Pinpoint the cell where the given text exists, returning its (x, y) midpoint coordinate. 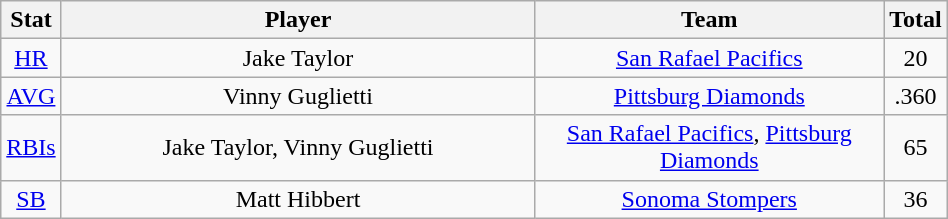
Player (298, 20)
65 (916, 148)
36 (916, 199)
20 (916, 58)
.360 (916, 96)
Jake Taylor (298, 58)
AVG (31, 96)
San Rafael Pacifics, Pittsburg Diamonds (710, 148)
Total (916, 20)
Sonoma Stompers (710, 199)
SB (31, 199)
San Rafael Pacifics (710, 58)
Stat (31, 20)
Matt Hibbert (298, 199)
Jake Taylor, Vinny Guglietti (298, 148)
HR (31, 58)
Team (710, 20)
RBIs (31, 148)
Pittsburg Diamonds (710, 96)
Vinny Guglietti (298, 96)
